Extract the (x, y) coordinate from the center of the cell holding the provided text.  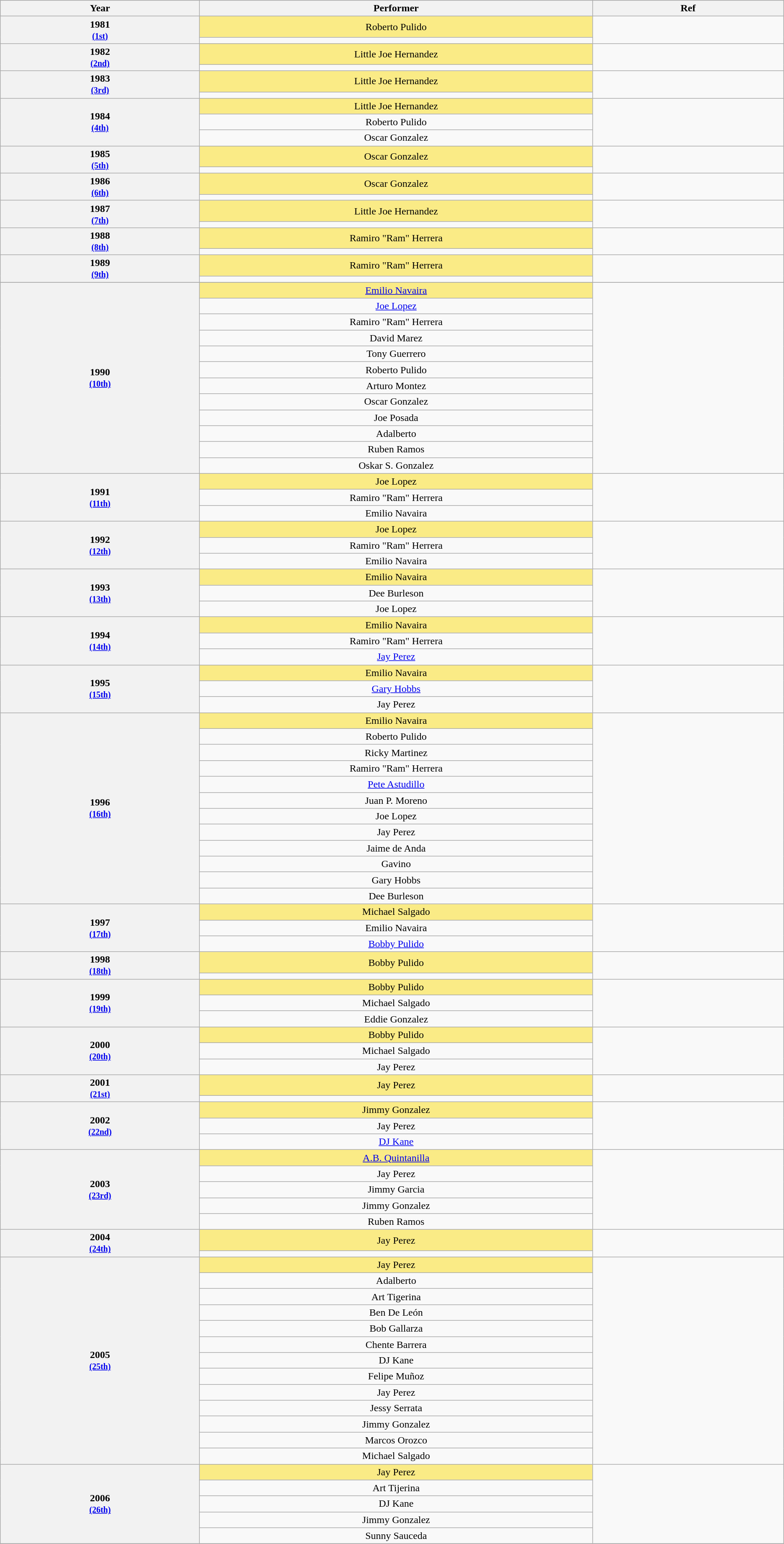
1986 (6th) (100, 187)
Ref (688, 8)
Felipe Muñoz (396, 1376)
1995 (15th) (100, 689)
Ricky Martinez (396, 752)
2003 (23rd) (100, 1190)
Gavino (396, 864)
1991 (11th) (100, 497)
1990 (10th) (100, 378)
1999 (19th) (100, 1003)
1992 (12th) (100, 545)
1985 (5th) (100, 159)
2005 (25th) (100, 1361)
Sunny Sauceda (396, 1536)
Art Tigerina (396, 1296)
Joe Posada (396, 418)
Year (100, 8)
Chente Barrera (396, 1344)
1981 (1st) (100, 30)
2002 (22nd) (100, 1126)
1998 (18th) (100, 965)
Art Tijerina (396, 1488)
1983 (3rd) (100, 85)
1982 (2nd) (100, 57)
Jessy Serrata (396, 1408)
A.B. Quintanilla (396, 1158)
2004 (24th) (100, 1243)
Tony Guerrero (396, 354)
Ben De León (396, 1312)
1988 (8th) (100, 241)
Marcos Orozco (396, 1440)
Arturo Montez (396, 386)
Juan P. Moreno (396, 800)
Performer (396, 8)
2000 (20th) (100, 1051)
Bob Gallarza (396, 1328)
2001 (21st) (100, 1088)
2006 (26th) (100, 1504)
Oskar S. Gonzalez (396, 465)
1984 (4th) (100, 122)
1996 (16th) (100, 808)
1993 (13th) (100, 593)
Jaime de Anda (396, 848)
Pete Astudillo (396, 784)
Jimmy Garcia (396, 1190)
1989 (9th) (100, 268)
1994 (14th) (100, 641)
1997 (17th) (100, 928)
David Marez (396, 338)
Eddie Gonzalez (396, 1019)
1987 (7th) (100, 214)
